Extract the [X, Y] coordinate from the center of the cell holding the provided text.  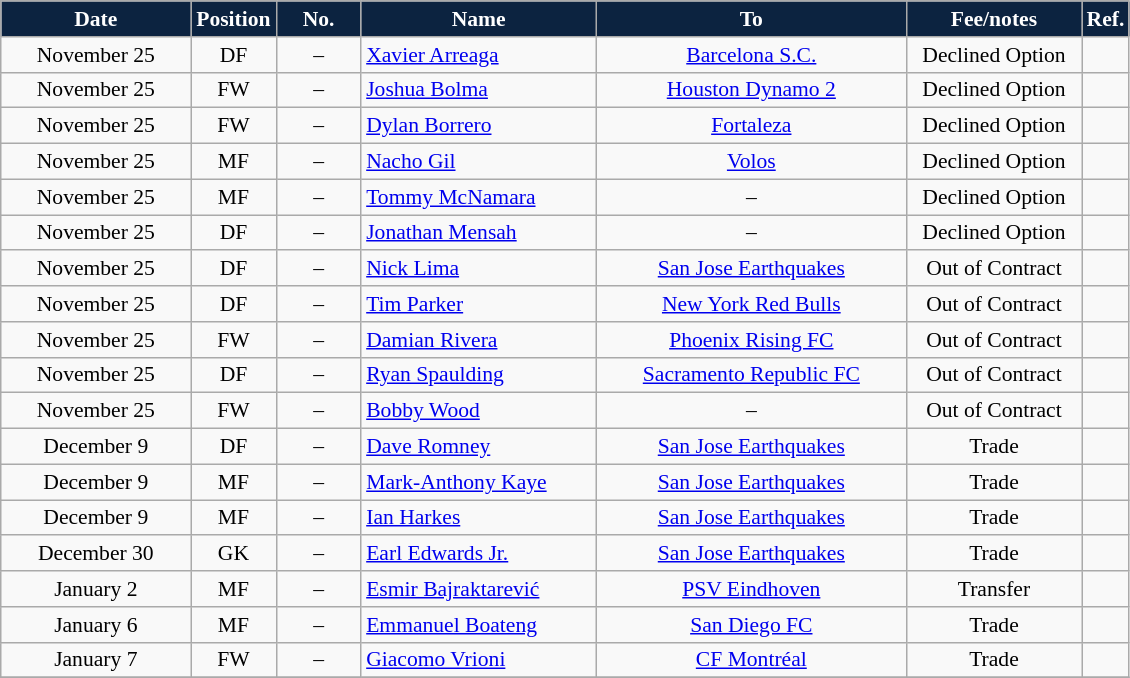
Name [478, 19]
Barcelona S.C. [751, 55]
Esmir Bajraktarević [478, 589]
Tim Parker [478, 304]
Volos [751, 162]
San Diego FC [751, 625]
Dave Romney [478, 447]
Damian Rivera [478, 340]
PSV Eindhoven [751, 589]
Ian Harkes [478, 518]
Dylan Borrero [478, 126]
Fee/notes [994, 19]
Nick Lima [478, 269]
Tommy McNamara [478, 197]
Xavier Arreaga [478, 55]
Phoenix Rising FC [751, 340]
GK [234, 554]
Position [234, 19]
Ref. [1106, 19]
To [751, 19]
January 7 [96, 660]
Giacomo Vrioni [478, 660]
Transfer [994, 589]
Joshua Bolma [478, 90]
Houston Dynamo 2 [751, 90]
Nacho Gil [478, 162]
December 30 [96, 554]
January 6 [96, 625]
Fortaleza [751, 126]
Mark-Anthony Kaye [478, 482]
January 2 [96, 589]
New York Red Bulls [751, 304]
Ryan Spaulding [478, 375]
Jonathan Mensah [478, 233]
Emmanuel Boateng [478, 625]
Earl Edwards Jr. [478, 554]
Bobby Wood [478, 411]
No. [318, 19]
Date [96, 19]
Sacramento Republic FC [751, 375]
CF Montréal [751, 660]
